Find where the given text appears and provide that cell's center as [X, Y] coordinate. 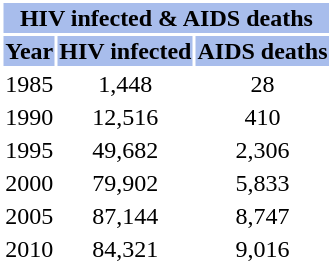
HIV infected & AIDS deaths [166, 18]
AIDS deaths [262, 51]
2,306 [262, 150]
1990 [30, 117]
87,144 [126, 216]
79,902 [126, 183]
2010 [30, 249]
2000 [30, 183]
8,747 [262, 216]
49,682 [126, 150]
410 [262, 117]
1985 [30, 84]
2005 [30, 216]
HIV infected [126, 51]
12,516 [126, 117]
28 [262, 84]
1995 [30, 150]
5,833 [262, 183]
1,448 [126, 84]
Year [30, 51]
9,016 [262, 249]
84,321 [126, 249]
